Identify which cell holds the provided text, then report its [X, Y] central coordinate. 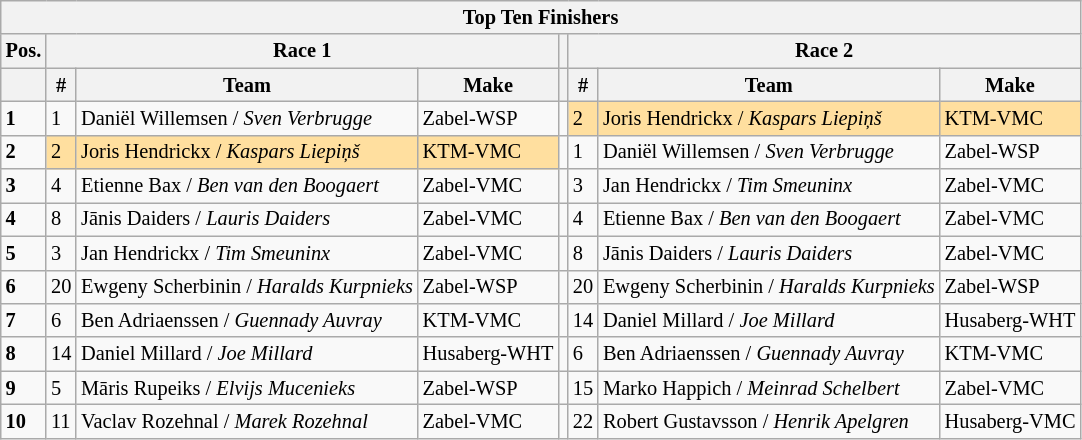
7 [24, 320]
Robert Gustavsson / Henrik Apelgren [769, 421]
Pos. [24, 51]
Marko Happich / Meinrad Schelbert [769, 388]
Top Ten Finishers [541, 17]
Race 1 [302, 51]
Vaclav Rozehnal / Marek Rozehnal [247, 421]
Husaberg-VMC [1010, 421]
9 [24, 388]
Race 2 [824, 51]
11 [61, 421]
15 [583, 388]
Māris Rupeiks / Elvijs Mucenieks [247, 388]
22 [583, 421]
10 [24, 421]
